Pinpoint the cell where the given text exists, returning its [x, y] midpoint coordinate. 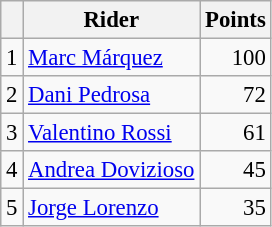
100 [236, 58]
Andrea Dovizioso [112, 170]
Rider [112, 20]
1 [12, 58]
Jorge Lorenzo [112, 208]
4 [12, 170]
3 [12, 133]
Points [236, 20]
Valentino Rossi [112, 133]
5 [12, 208]
Marc Márquez [112, 58]
72 [236, 95]
2 [12, 95]
45 [236, 170]
35 [236, 208]
61 [236, 133]
Dani Pedrosa [112, 95]
